Find where the given text appears and provide that cell's center as (X, Y) coordinate. 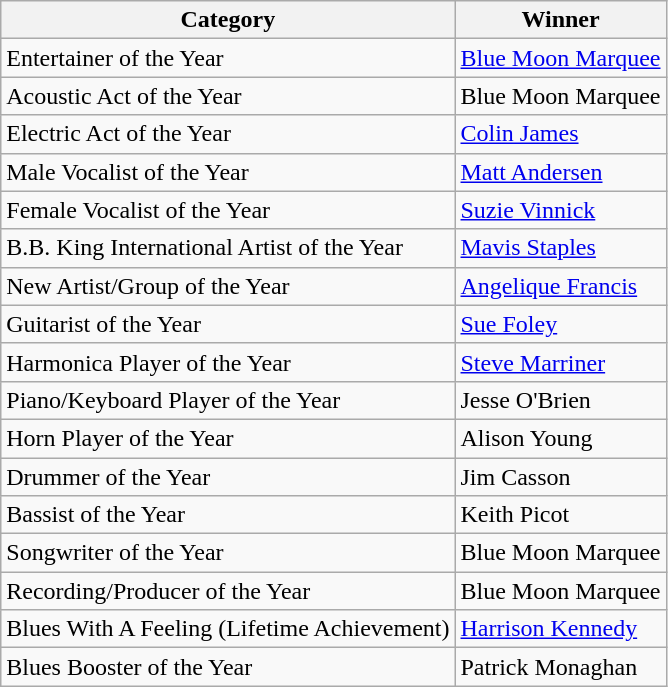
Blues With A Feeling (Lifetime Achievement) (228, 629)
Winner (560, 20)
Patrick Monaghan (560, 667)
Songwriter of the Year (228, 553)
Jim Casson (560, 477)
Category (228, 20)
New Artist/Group of the Year (228, 286)
Mavis Staples (560, 248)
Keith Picot (560, 515)
Horn Player of the Year (228, 438)
Piano/Keyboard Player of the Year (228, 400)
Steve Marriner (560, 362)
Entertainer of the Year (228, 58)
Colin James (560, 134)
Alison Young (560, 438)
Bassist of the Year (228, 515)
Matt Andersen (560, 172)
Electric Act of the Year (228, 134)
Suzie Vinnick (560, 210)
Acoustic Act of the Year (228, 96)
Recording/Producer of the Year (228, 591)
Sue Foley (560, 324)
Blues Booster of the Year (228, 667)
Male Vocalist of the Year (228, 172)
Drummer of the Year (228, 477)
Angelique Francis (560, 286)
B.B. King International Artist of the Year (228, 248)
Female Vocalist of the Year (228, 210)
Guitarist of the Year (228, 324)
Jesse O'Brien (560, 400)
Harmonica Player of the Year (228, 362)
Harrison Kennedy (560, 629)
